Identify which cell holds the provided text, then report its (X, Y) central coordinate. 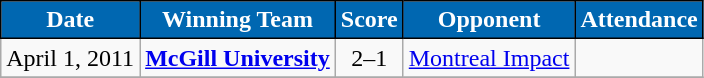
McGill University (238, 58)
Opponent (489, 20)
Montreal Impact (489, 58)
April 1, 2011 (70, 58)
Attendance (639, 20)
Date (70, 20)
Winning Team (238, 20)
Score (369, 20)
2–1 (369, 58)
